Return [X, Y] of the center of cell containing provided text 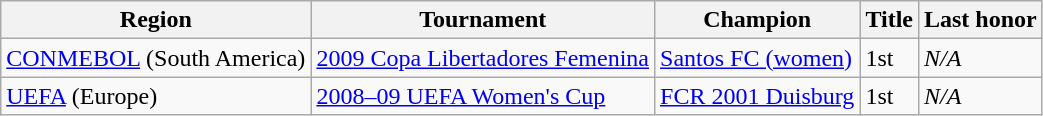
Champion [758, 20]
CONMEBOL (South America) [156, 58]
2008–09 UEFA Women's Cup [483, 96]
Region [156, 20]
Santos FC (women) [758, 58]
Last honor [980, 20]
FCR 2001 Duisburg [758, 96]
UEFA (Europe) [156, 96]
Title [890, 20]
2009 Copa Libertadores Femenina [483, 58]
Tournament [483, 20]
